Locate the cell with the specified text and output its [x, y] center coordinate. 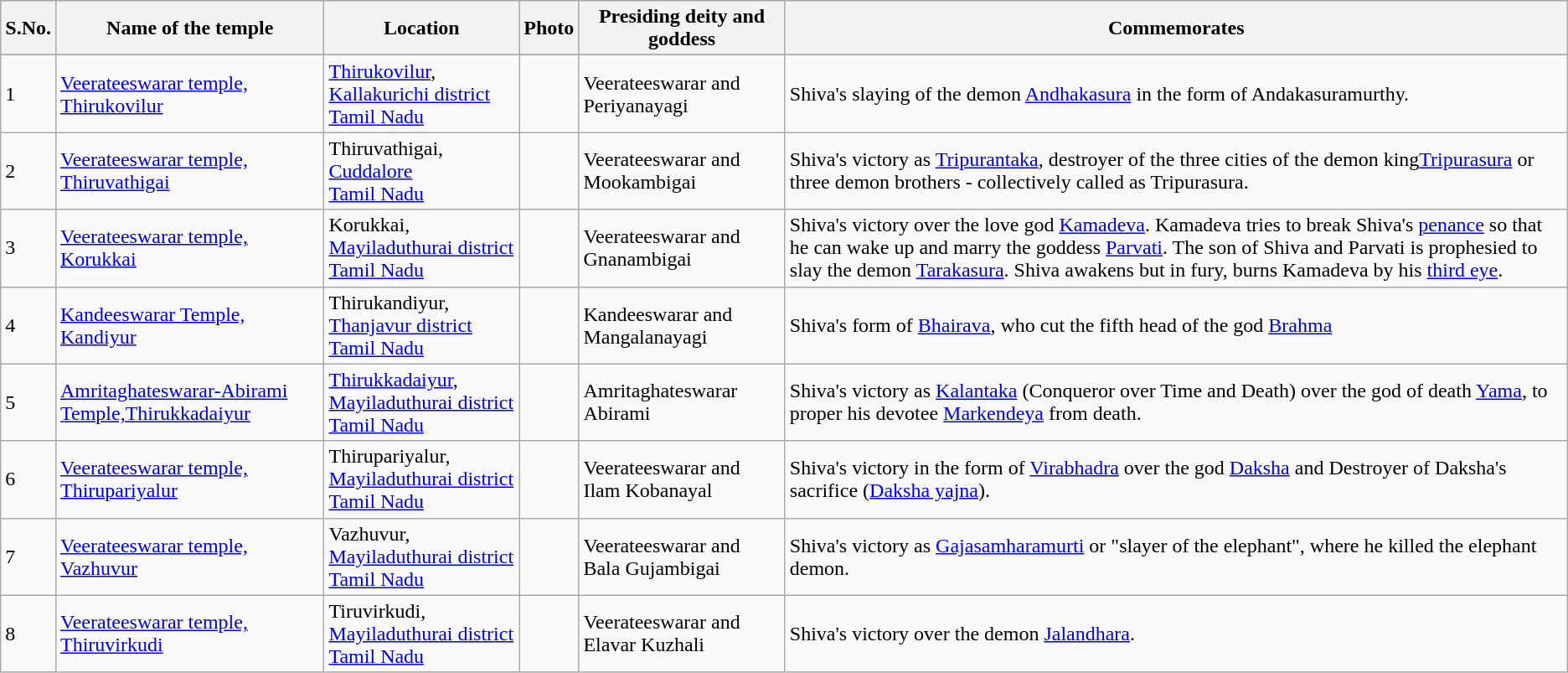
Veerateeswarar and Mookambigai [682, 171]
8 [28, 634]
Shiva's victory as Kalantaka (Conqueror over Time and Death) over the god of death Yama, to proper his devotee Markendeya from death. [1176, 402]
Shiva's slaying of the demon Andhakasura in the form of Andakasuramurthy. [1176, 94]
Veerateeswarar temple, Thirupariyalur [189, 479]
Photo [549, 28]
Shiva's victory in the form of Virabhadra over the god Daksha and Destroyer of Daksha's sacrifice (Daksha yajna). [1176, 479]
Veerateeswarar and Elavar Kuzhali [682, 634]
Tiruvirkudi, Mayiladuthurai districtTamil Nadu [422, 634]
Veerateeswarar temple, Thiruvirkudi [189, 634]
4 [28, 325]
Veerateeswarar temple, Vazhuvur [189, 557]
S.No. [28, 28]
2 [28, 171]
Veerateeswarar temple, Thiruvathigai [189, 171]
Shiva's form of Bhairava, who cut the fifth head of the god Brahma [1176, 325]
Thirukovilur, Kallakurichi districtTamil Nadu [422, 94]
Thirukkadaiyur, Mayiladuthurai districtTamil Nadu [422, 402]
Shiva's victory as Gajasamharamurti or "slayer of the elephant", where he killed the elephant demon. [1176, 557]
6 [28, 479]
Veerateeswarar and Bala Gujambigai [682, 557]
Vazhuvur, Mayiladuthurai districtTamil Nadu [422, 557]
7 [28, 557]
Presiding deity and goddess [682, 28]
Veerateeswarar and Ilam Kobanayal [682, 479]
Commemorates [1176, 28]
3 [28, 248]
Veerateeswarar temple, Korukkai [189, 248]
Kandeeswarar and Mangalanayagi [682, 325]
Location [422, 28]
Amritaghateswarar-Abirami Temple,Thirukkadaiyur [189, 402]
Thirupariyalur, Mayiladuthurai districtTamil Nadu [422, 479]
Veerateeswarar and Periyanayagi [682, 94]
Veerateeswarar and Gnanambigai [682, 248]
Korukkai, Mayiladuthurai districtTamil Nadu [422, 248]
Amritaghateswarar Abirami [682, 402]
Kandeeswarar Temple, Kandiyur [189, 325]
Veerateeswarar temple, Thirukovilur [189, 94]
Shiva's victory over the demon Jalandhara. [1176, 634]
Name of the temple [189, 28]
Thiruvathigai, CuddaloreTamil Nadu [422, 171]
1 [28, 94]
Thirukandiyur, Thanjavur districtTamil Nadu [422, 325]
5 [28, 402]
